For the text-containing cell, return its midpoint in [X, Y] coordinate format. 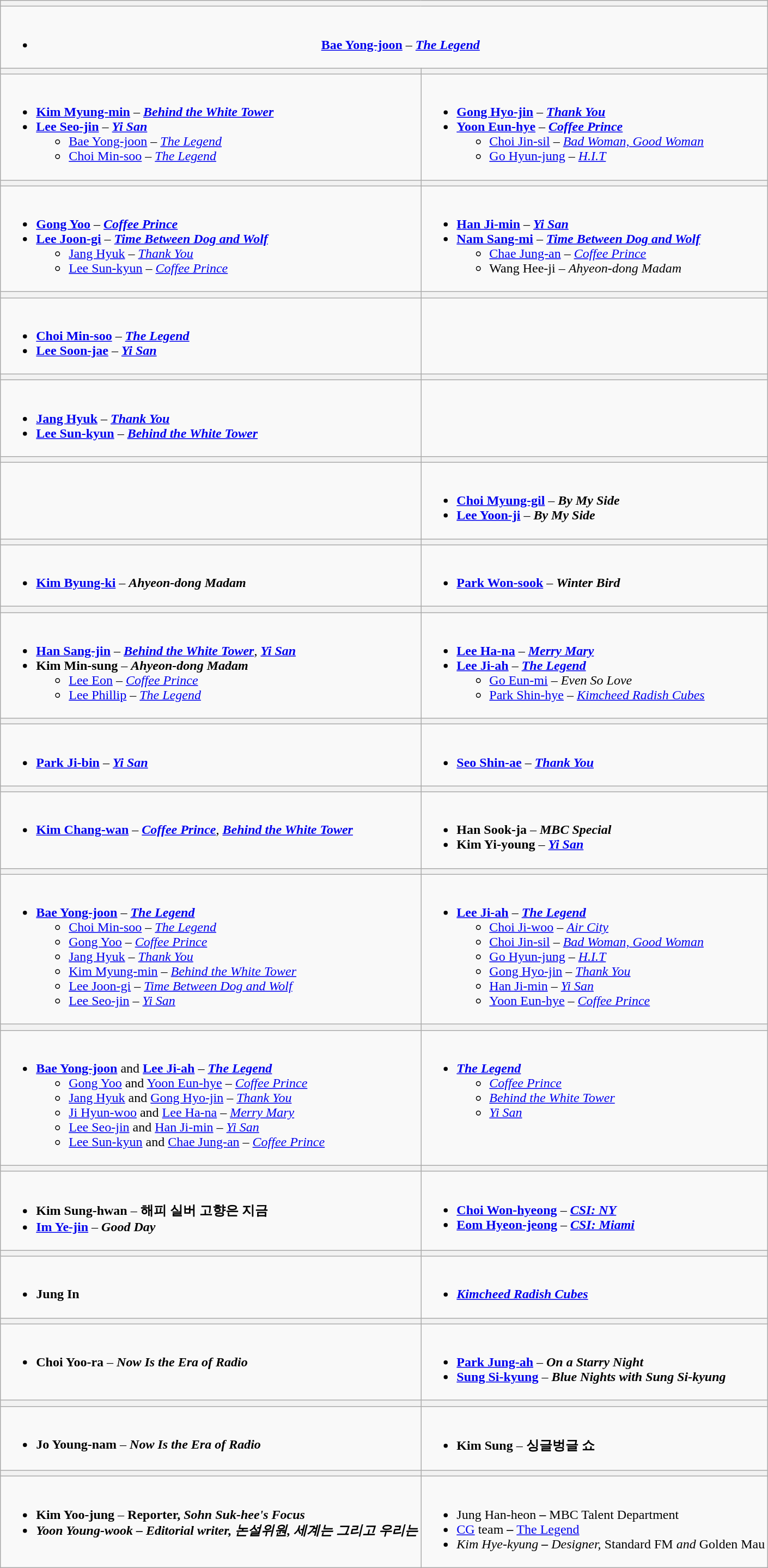
Lee Ha-na – Merry MaryLee Ji-ah – The LegendGo Eun-mi – Even So LovePark Shin-hye – Kimcheed Radish Cubes [595, 665]
Han Ji-min – Yi SanNam Sang-mi – Time Between Dog and WolfChae Jung-an – Coffee PrinceWang Hee-ji – Ahyeon-dong Madam [595, 239]
Choi Myung-gil – By My SideLee Yoon-ji – By My Side [595, 500]
Park Ji-bin – Yi San [211, 755]
Kimcheed Radish Cubes [595, 1287]
The LegendCoffee PrinceBehind the White TowerYi San [595, 1098]
Seo Shin-ae – Thank You [595, 755]
Kim Chang-wan – Coffee Prince, Behind the White Tower [211, 830]
Park Won-sook – Winter Bird [595, 576]
Han Sang-jin – Behind the White Tower, Yi SanKim Min-sung – Ahyeon-dong MadamLee Eon – Coffee PrinceLee Phillip – The Legend [211, 665]
Park Jung-ah – On a Starry NightSung Si-kyung – Blue Nights with Sung Si-kyung [595, 1362]
Gong Hyo-jin – Thank YouYoon Eun-hye – Coffee PrinceChoi Jin-sil – Bad Woman, Good WomanGo Hyun-jung – H.I.T [595, 127]
Choi Min-soo – The LegendLee Soon-jae – Yi San [211, 336]
Han Sook-ja – MBC SpecialKim Yi-young – Yi San [595, 830]
Kim Myung-min – Behind the White TowerLee Seo-jin – Yi SanBae Yong-joon – The LegendChoi Min-soo – The Legend [211, 127]
Kim Sung-hwan – 해피 실버 고향은 지금Im Ye-jin – Good Day [211, 1211]
Gong Yoo – Coffee PrinceLee Joon-gi – Time Between Dog and WolfJang Hyuk – Thank YouLee Sun-kyun – Coffee Prince [211, 239]
Kim Byung-ki – Ahyeon-dong Madam [211, 576]
Jo Young-nam – Now Is the Era of Radio [211, 1438]
Bae Yong-joon – The Legend [385, 37]
Choi Won-hyeong – CSI: NYEom Hyeon-jeong – CSI: Miami [595, 1211]
Kim Yoo-jung – Reporter, Sohn Suk-hee's FocusYoon Young-wook – Editorial writer, 논설위원, 세계는 그리고 우리는 [211, 1522]
Choi Yoo-ra – Now Is the Era of Radio [211, 1362]
Kim Sung – 싱글벙글 쇼 [595, 1438]
Jung Han-heon – MBC Talent DepartmentCG team – The LegendKim Hye-kyung – Designer, Standard FM and Golden Mau [595, 1522]
Jang Hyuk – Thank YouLee Sun-kyun – Behind the White Tower [211, 418]
Jung In [211, 1287]
